Return the [x, y] coordinate for the center point of the cell that contains the specified text.  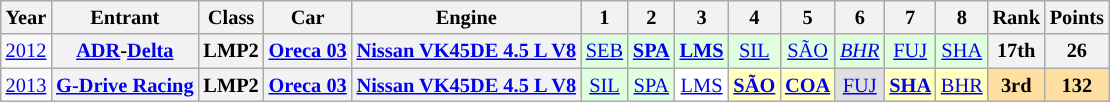
3rd [1016, 85]
2012 [26, 51]
Rank [1016, 17]
132 [1077, 85]
4 [755, 17]
5 [808, 17]
Year [26, 17]
Class [230, 17]
2013 [26, 85]
17th [1016, 51]
SEB [604, 51]
3 [702, 17]
Points [1077, 17]
Entrant [124, 17]
COA [808, 85]
Car [308, 17]
G-Drive Racing [124, 85]
7 [910, 17]
6 [860, 17]
Engine [466, 17]
8 [962, 17]
ADR-Delta [124, 51]
2 [652, 17]
1 [604, 17]
26 [1077, 51]
